Extract the [X, Y] coordinate from the center of the cell holding the provided text.  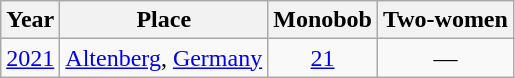
Altenberg, Germany [164, 58]
2021 [30, 58]
— [445, 58]
21 [323, 58]
Year [30, 20]
Two-women [445, 20]
Place [164, 20]
Monobob [323, 20]
